Return (X, Y) of the center of cell containing provided text 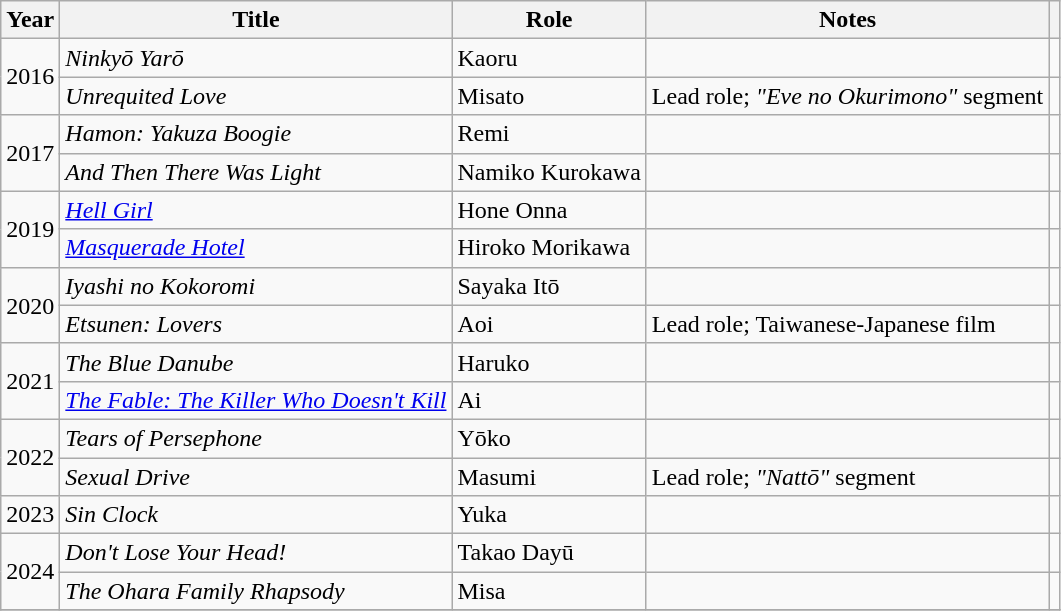
Misato (549, 96)
Etsunen: Lovers (256, 324)
Masquerade Hotel (256, 248)
Aoi (549, 324)
2021 (30, 381)
Sayaka Itō (549, 286)
Hiroko Morikawa (549, 248)
Lead role; "Eve no Okurimono" segment (847, 96)
2019 (30, 229)
Namiko Kurokawa (549, 172)
Kaoru (549, 58)
2016 (30, 77)
The Blue Danube (256, 362)
Title (256, 20)
The Fable: The Killer Who Doesn't Kill (256, 400)
Haruko (549, 362)
2017 (30, 153)
Role (549, 20)
2023 (30, 515)
Masumi (549, 477)
Hone Onna (549, 210)
Lead role; "Nattō" segment (847, 477)
Don't Lose Your Head! (256, 553)
Unrequited Love (256, 96)
2024 (30, 572)
Sin Clock (256, 515)
Hamon: Yakuza Boogie (256, 134)
Ninkyō Yarō (256, 58)
Yuka (549, 515)
Year (30, 20)
Tears of Persephone (256, 438)
And Then There Was Light (256, 172)
Remi (549, 134)
2022 (30, 457)
Iyashi no Kokoromi (256, 286)
Hell Girl (256, 210)
Notes (847, 20)
Sexual Drive (256, 477)
Ai (549, 400)
2020 (30, 305)
Yōko (549, 438)
The Ohara Family Rhapsody (256, 591)
Misa (549, 591)
Takao Dayū (549, 553)
Lead role; Taiwanese-Japanese film (847, 324)
